Search for the cell housing the specified text and yield its [x, y] center coordinate. 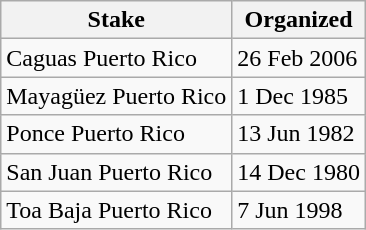
7 Jun 1998 [299, 210]
Caguas Puerto Rico [116, 58]
Ponce Puerto Rico [116, 134]
Mayagüez Puerto Rico [116, 96]
13 Jun 1982 [299, 134]
Organized [299, 20]
San Juan Puerto Rico [116, 172]
Toa Baja Puerto Rico [116, 210]
Stake [116, 20]
1 Dec 1985 [299, 96]
26 Feb 2006 [299, 58]
14 Dec 1980 [299, 172]
